Determine the [X, Y] coordinate at the center of the cell enclosing the given text.  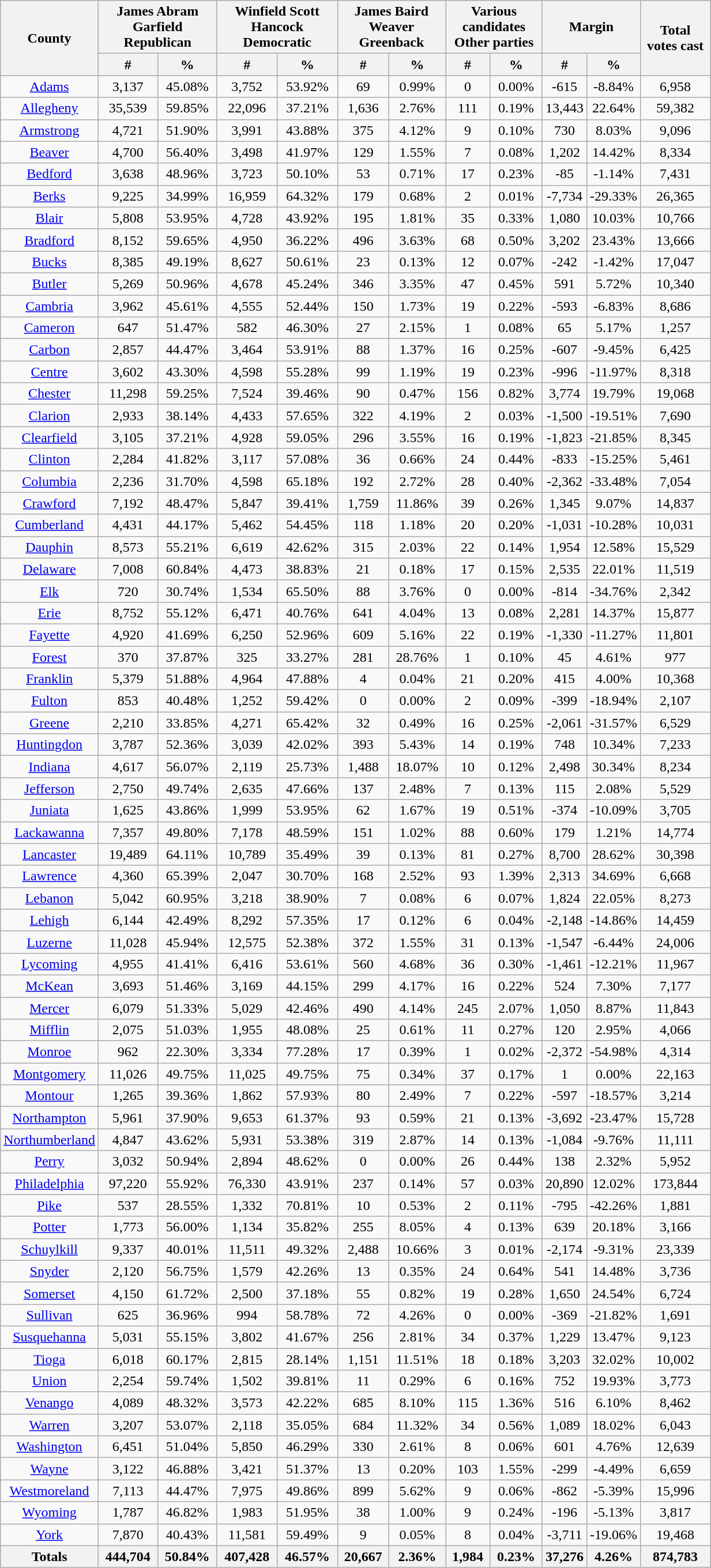
-18.94% [614, 701]
Snyder [50, 1271]
4.61% [614, 657]
57.35% [308, 920]
3,169 [247, 986]
57.08% [308, 459]
52.36% [187, 745]
8,234 [676, 767]
6.10% [614, 1403]
7.30% [614, 986]
12,575 [247, 942]
-1.42% [614, 262]
1,824 [564, 898]
Fayette [50, 635]
6,659 [676, 1469]
51.33% [187, 1008]
39.46% [308, 394]
30.70% [308, 876]
5,808 [128, 218]
3,693 [128, 986]
-33.48% [614, 481]
-8.84% [614, 86]
51.46% [187, 986]
52.44% [308, 306]
1.02% [417, 832]
45.24% [308, 284]
52.96% [308, 635]
3,464 [247, 350]
59.42% [308, 701]
53.92% [308, 86]
65.42% [308, 723]
19,489 [128, 854]
49.86% [308, 1491]
0.49% [417, 723]
1,862 [247, 1096]
23.43% [614, 240]
256 [363, 1337]
-5.13% [614, 1513]
-10.09% [614, 811]
1,999 [247, 811]
6,668 [676, 876]
45.08% [187, 86]
17,047 [676, 262]
-7,734 [564, 196]
-607 [564, 350]
168 [363, 876]
18.07% [417, 767]
237 [363, 1183]
38.83% [308, 569]
35.82% [308, 1227]
Monroe [50, 1052]
-3,692 [564, 1118]
7,870 [128, 1535]
-1.14% [614, 174]
Lancaster [50, 854]
7,113 [128, 1491]
3,736 [676, 1271]
Chester [50, 394]
0.64% [516, 1271]
22,096 [247, 108]
Centre [50, 372]
138 [564, 1162]
4.76% [614, 1447]
40.76% [308, 613]
38.90% [308, 898]
4,617 [128, 767]
3.35% [417, 284]
54.45% [308, 525]
27 [363, 328]
Allegheny [50, 108]
0.24% [516, 1513]
8,385 [128, 262]
874,783 [676, 1556]
Greene [50, 723]
0.45% [516, 284]
40.01% [187, 1249]
28.55% [187, 1205]
53 [363, 174]
0.16% [516, 1381]
12 [468, 262]
255 [363, 1227]
-11.97% [614, 372]
2,047 [247, 876]
-299 [564, 1469]
3,705 [676, 811]
407,428 [247, 1556]
68 [468, 240]
28.62% [614, 854]
-6.44% [614, 942]
7,431 [676, 174]
-597 [564, 1096]
12.02% [614, 1183]
1,636 [363, 108]
299 [363, 986]
James Baird WeaverGreenback [391, 27]
2.08% [614, 789]
10,789 [247, 854]
4,433 [247, 416]
12,639 [676, 1447]
6,250 [247, 635]
8.87% [614, 1008]
8.03% [614, 130]
-3,711 [564, 1535]
32 [363, 723]
32.02% [614, 1359]
8,462 [676, 1403]
195 [363, 218]
-833 [564, 459]
43.92% [308, 218]
4,728 [247, 218]
2.87% [417, 1140]
59.74% [187, 1381]
0.33% [516, 218]
8,345 [676, 438]
1,502 [247, 1381]
5,952 [676, 1162]
6,529 [676, 723]
1,955 [247, 1030]
-399 [564, 701]
48.96% [187, 174]
2.32% [614, 1162]
65 [564, 328]
41.82% [187, 459]
5,462 [247, 525]
75 [363, 1074]
-42.26% [614, 1205]
Forest [50, 657]
10,340 [676, 284]
3,334 [247, 1052]
10.03% [614, 218]
30.74% [187, 591]
15,877 [676, 613]
56.00% [187, 1227]
2,815 [247, 1359]
51.03% [187, 1030]
61.72% [187, 1293]
0.61% [417, 1030]
8,752 [128, 613]
50.61% [308, 262]
639 [564, 1227]
496 [363, 240]
46.30% [308, 328]
-19.06% [614, 1535]
3,817 [676, 1513]
58.78% [308, 1315]
6,451 [128, 1447]
120 [564, 1030]
-10.28% [614, 525]
4,955 [128, 964]
Margin [591, 27]
35.05% [308, 1425]
6,043 [676, 1425]
14.42% [614, 152]
34.69% [614, 876]
Bradford [50, 240]
39.36% [187, 1096]
15,996 [676, 1491]
Cumberland [50, 525]
560 [363, 964]
42.46% [308, 1008]
994 [247, 1315]
48.59% [308, 832]
2,635 [247, 789]
-1,084 [564, 1140]
28.14% [308, 1359]
Sullivan [50, 1315]
8,273 [676, 898]
49.19% [187, 262]
64.32% [308, 196]
-9.45% [614, 350]
-2,061 [564, 723]
-369 [564, 1315]
-4.49% [614, 1469]
0.09% [516, 701]
9,096 [676, 130]
Schuylkill [50, 1249]
7,975 [247, 1491]
3,218 [247, 898]
1,252 [247, 701]
55.15% [187, 1337]
-1,823 [564, 438]
0.47% [417, 394]
3,723 [247, 174]
156 [468, 394]
296 [363, 438]
1.36% [516, 1403]
3,214 [676, 1096]
33.85% [187, 723]
59.25% [187, 394]
23 [363, 262]
3,166 [676, 1227]
2.76% [417, 108]
53.07% [187, 1425]
-2,148 [564, 920]
41.67% [308, 1337]
1,983 [247, 1513]
1,134 [247, 1227]
4,555 [247, 306]
3,203 [564, 1359]
55.28% [308, 372]
26,365 [676, 196]
415 [564, 679]
64.11% [187, 854]
Northampton [50, 1118]
35,539 [128, 108]
3,117 [247, 459]
20,667 [363, 1556]
49.32% [308, 1249]
8,627 [247, 262]
2,894 [247, 1162]
6,425 [676, 350]
8.05% [417, 1227]
853 [128, 701]
3,202 [564, 240]
9,653 [247, 1118]
55.92% [187, 1183]
962 [128, 1052]
1,265 [128, 1096]
76,330 [247, 1183]
1,650 [564, 1293]
Warren [50, 1425]
2.49% [417, 1096]
8,334 [676, 152]
4,700 [128, 152]
56.07% [187, 767]
McKean [50, 986]
30,398 [676, 854]
48.47% [187, 503]
3,638 [128, 174]
4,271 [247, 723]
2,120 [128, 1271]
7,690 [676, 416]
Lackawanna [50, 832]
51.95% [308, 1513]
3,137 [128, 86]
James Abram GarfieldRepublican [157, 27]
-15.25% [614, 459]
46.88% [187, 1469]
-1,461 [564, 964]
46.29% [308, 1447]
28 [468, 481]
4.04% [417, 613]
65.50% [308, 591]
Carbon [50, 350]
57.93% [308, 1096]
36.22% [308, 240]
14,774 [676, 832]
5,379 [128, 679]
1,787 [128, 1513]
-374 [564, 811]
319 [363, 1140]
7,054 [676, 481]
0.59% [417, 1118]
Westmoreland [50, 1491]
1,257 [676, 328]
5.72% [614, 284]
Cambria [50, 306]
-9.76% [614, 1140]
39.81% [308, 1381]
Total votes cast [676, 38]
0.39% [417, 1052]
51.04% [187, 1447]
16,959 [247, 196]
2,236 [128, 481]
Erie [50, 613]
County [50, 38]
11,511 [247, 1249]
8,573 [128, 547]
1,089 [564, 1425]
2.15% [417, 328]
Perry [50, 1162]
4,678 [247, 284]
3,498 [247, 152]
601 [564, 1447]
5,461 [676, 459]
2,075 [128, 1030]
56.75% [187, 1271]
2,313 [564, 876]
4.14% [417, 1008]
Washington [50, 1447]
48.08% [308, 1030]
625 [128, 1315]
3,774 [564, 394]
36.96% [187, 1315]
11.86% [417, 503]
0.30% [516, 964]
9,225 [128, 196]
22.01% [614, 569]
330 [363, 1447]
537 [128, 1205]
51.47% [187, 328]
1,202 [564, 152]
7,178 [247, 832]
2,118 [247, 1425]
5.43% [417, 745]
65.18% [308, 481]
-1,031 [564, 525]
7,524 [247, 394]
6,724 [676, 1293]
Clarion [50, 416]
51.90% [187, 130]
524 [564, 986]
2,857 [128, 350]
5.62% [417, 1491]
2.61% [417, 1447]
72 [363, 1315]
2,210 [128, 723]
59.05% [308, 438]
2,933 [128, 416]
40.48% [187, 701]
Indiana [50, 767]
33.27% [308, 657]
2,284 [128, 459]
Crawford [50, 503]
0.35% [417, 1271]
1,229 [564, 1337]
1,332 [247, 1205]
1,691 [676, 1315]
-85 [564, 174]
-593 [564, 306]
10.34% [614, 745]
35 [468, 218]
York [50, 1535]
45.61% [187, 306]
1.19% [417, 372]
49.74% [187, 789]
15,529 [676, 547]
516 [564, 1403]
1.39% [516, 876]
Mifflin [50, 1030]
-14.86% [614, 920]
59.65% [187, 240]
38.14% [187, 416]
Dauphin [50, 547]
6,018 [128, 1359]
60.84% [187, 569]
Berks [50, 196]
46.57% [308, 1556]
Delaware [50, 569]
77.28% [308, 1052]
62 [363, 811]
1,579 [247, 1271]
24,006 [676, 942]
Various candidatesOther parties [494, 27]
5,269 [128, 284]
647 [128, 328]
18 [468, 1359]
0.02% [516, 1052]
2.72% [417, 481]
-54.98% [614, 1052]
7,177 [676, 986]
Somerset [50, 1293]
3,573 [247, 1403]
0.56% [516, 1425]
Columbia [50, 481]
5.16% [417, 635]
685 [363, 1403]
-5.39% [614, 1491]
11.51% [417, 1359]
Lawrence [50, 876]
4,964 [247, 679]
Winfield Scott HancockDemocratic [277, 27]
3,752 [247, 86]
Wyoming [50, 1513]
3.63% [417, 240]
8.10% [417, 1403]
Lebanon [50, 898]
42.26% [308, 1271]
47.66% [308, 789]
-29.33% [614, 196]
Susquehanna [50, 1337]
57 [468, 1183]
37,276 [564, 1556]
2.03% [417, 547]
60.95% [187, 898]
50.96% [187, 284]
43.62% [187, 1140]
25.73% [308, 767]
4,920 [128, 635]
1,773 [128, 1227]
3,421 [247, 1469]
641 [363, 613]
5,042 [128, 898]
-1,500 [564, 416]
1.00% [417, 1513]
Armstrong [50, 130]
1,080 [564, 218]
48.32% [187, 1403]
3,787 [128, 745]
7,008 [128, 569]
90 [363, 394]
4.17% [417, 986]
0.66% [417, 459]
14.48% [614, 1271]
11,026 [128, 1074]
1,625 [128, 811]
Bucks [50, 262]
1.37% [417, 350]
2,281 [564, 613]
9,337 [128, 1249]
13,666 [676, 240]
Fulton [50, 701]
5.17% [614, 328]
Franklin [50, 679]
-196 [564, 1513]
0.11% [516, 1205]
8,292 [247, 920]
Elk [50, 591]
41.41% [187, 964]
11,967 [676, 964]
-1,547 [564, 942]
19.93% [614, 1381]
1,050 [564, 1008]
60.17% [187, 1359]
582 [247, 328]
3,773 [676, 1381]
40.43% [187, 1535]
Luzerne [50, 942]
Clinton [50, 459]
322 [363, 416]
4.68% [417, 964]
899 [363, 1491]
Potter [50, 1227]
490 [363, 1008]
0.71% [417, 174]
4,431 [128, 525]
80 [363, 1096]
5,529 [676, 789]
0.37% [516, 1337]
37.18% [308, 1293]
6,619 [247, 547]
5,031 [128, 1337]
1.67% [417, 811]
53.61% [308, 964]
50.10% [308, 174]
Juniata [50, 811]
55 [363, 1293]
42.22% [308, 1403]
1.81% [417, 218]
Blair [50, 218]
19,468 [676, 1535]
-814 [564, 591]
43.86% [187, 811]
3 [468, 1249]
2,498 [564, 767]
245 [468, 1008]
3,105 [128, 438]
11,025 [247, 1074]
50.94% [187, 1162]
6,416 [247, 964]
Lehigh [50, 920]
22.30% [187, 1052]
2.52% [417, 876]
1.73% [417, 306]
1,151 [363, 1359]
-862 [564, 1491]
8,686 [676, 306]
325 [247, 657]
Wayne [50, 1469]
6,471 [247, 613]
70.81% [308, 1205]
30.34% [614, 767]
35.49% [308, 854]
Union [50, 1381]
Venango [50, 1403]
20 [468, 525]
0.60% [516, 832]
11,843 [676, 1008]
Montour [50, 1096]
37.87% [187, 657]
375 [363, 130]
20.18% [614, 1227]
1,534 [247, 591]
99 [363, 372]
Jefferson [50, 789]
22.05% [614, 898]
0.26% [516, 503]
69 [363, 86]
41.97% [308, 152]
43.88% [308, 130]
37.90% [187, 1118]
3,207 [128, 1425]
18.02% [614, 1425]
3,802 [247, 1337]
2,500 [247, 1293]
4,950 [247, 240]
1,759 [363, 503]
44.15% [308, 986]
7,357 [128, 832]
11.32% [417, 1425]
Tioga [50, 1359]
-9.31% [614, 1249]
4,721 [128, 130]
10,766 [676, 218]
44.17% [187, 525]
-34.76% [614, 591]
-2,372 [564, 1052]
Philadelphia [50, 1183]
39.41% [308, 503]
541 [564, 1271]
9,123 [676, 1337]
59.85% [187, 108]
346 [363, 284]
-18.57% [614, 1096]
129 [363, 152]
4,473 [247, 569]
4.12% [417, 130]
111 [468, 108]
393 [363, 745]
2.48% [417, 789]
11,111 [676, 1140]
45 [564, 657]
0.68% [417, 196]
20,890 [564, 1183]
51.88% [187, 679]
730 [564, 130]
150 [363, 306]
2,488 [363, 1249]
2.07% [516, 1008]
977 [676, 657]
684 [363, 1425]
15,728 [676, 1118]
11,298 [128, 394]
6,958 [676, 86]
1,984 [468, 1556]
49.80% [187, 832]
Pike [50, 1205]
-21.82% [614, 1315]
4.00% [614, 679]
19,068 [676, 394]
Bedford [50, 174]
3,122 [128, 1469]
Mercer [50, 1008]
28.76% [417, 657]
52.38% [308, 942]
2,342 [676, 591]
-19.51% [614, 416]
2,119 [247, 767]
11,801 [676, 635]
10,368 [676, 679]
2.36% [417, 1556]
53.91% [308, 350]
4.19% [417, 416]
61.37% [308, 1118]
19.79% [614, 394]
372 [363, 942]
37 [468, 1074]
8,700 [564, 854]
48.62% [308, 1162]
1,881 [676, 1205]
11,519 [676, 569]
13,443 [564, 108]
748 [564, 745]
173,844 [676, 1183]
41.69% [187, 635]
-21.85% [614, 438]
-6.83% [614, 306]
2,535 [564, 569]
45.94% [187, 942]
56.40% [187, 152]
-996 [564, 372]
4,150 [128, 1293]
47.88% [308, 679]
31 [468, 942]
0.15% [516, 569]
1,954 [564, 547]
0.51% [516, 811]
42.62% [308, 547]
3,991 [247, 130]
3.76% [417, 591]
13.47% [614, 1337]
57.65% [308, 416]
281 [363, 657]
720 [128, 591]
42.02% [308, 745]
5,029 [247, 1008]
Northumberland [50, 1140]
22.64% [614, 108]
2,750 [128, 789]
55.12% [187, 613]
4,066 [676, 1030]
12.58% [614, 547]
-615 [564, 86]
4,928 [247, 438]
65.39% [187, 876]
4,847 [128, 1140]
97,220 [128, 1183]
Butler [50, 284]
1,488 [363, 767]
14,459 [676, 920]
5,931 [247, 1140]
192 [363, 481]
137 [363, 789]
59,382 [676, 108]
-2,174 [564, 1249]
8,152 [128, 240]
23,339 [676, 1249]
14,837 [676, 503]
50.84% [187, 1556]
38 [363, 1513]
151 [363, 832]
43.30% [187, 372]
53.38% [308, 1140]
370 [128, 657]
1,345 [564, 503]
-795 [564, 1205]
1.18% [417, 525]
55.21% [187, 547]
24.54% [614, 1293]
46.82% [187, 1513]
Clearfield [50, 438]
315 [363, 547]
5,847 [247, 503]
3,039 [247, 745]
7,233 [676, 745]
11,028 [128, 942]
0.29% [417, 1381]
0.50% [516, 240]
-2,362 [564, 481]
11,581 [247, 1535]
-12.21% [614, 964]
609 [363, 635]
3,032 [128, 1162]
0.28% [516, 1293]
14.37% [614, 613]
444,704 [128, 1556]
118 [363, 525]
9.07% [614, 503]
31.70% [187, 481]
47 [468, 284]
103 [468, 1469]
22,163 [676, 1074]
Lycoming [50, 964]
Cameron [50, 328]
-11.27% [614, 635]
-242 [564, 262]
-1,330 [564, 635]
4,360 [128, 876]
591 [564, 284]
-31.57% [614, 723]
5,961 [128, 1118]
7,192 [128, 503]
51.37% [308, 1469]
34.99% [187, 196]
42.49% [187, 920]
10,002 [676, 1359]
Beaver [50, 152]
2.81% [417, 1337]
10,031 [676, 525]
Huntingdon [50, 745]
5,850 [247, 1447]
0.40% [516, 481]
1.21% [614, 832]
4,089 [128, 1403]
43.91% [308, 1183]
3.55% [417, 438]
25 [363, 1030]
0.34% [417, 1074]
3,962 [128, 306]
Montgomery [50, 1074]
4,314 [676, 1052]
26 [468, 1162]
Totals [50, 1556]
2,107 [676, 701]
8,318 [676, 372]
752 [564, 1381]
0.05% [417, 1535]
0.17% [516, 1074]
-23.47% [614, 1118]
0.99% [417, 86]
0.53% [417, 1205]
6,144 [128, 920]
3,602 [128, 372]
10.66% [417, 1249]
6,079 [128, 1008]
59.49% [308, 1535]
2,254 [128, 1381]
Adams [50, 86]
81 [468, 854]
2.95% [614, 1030]
